Locate the cell with the specified text and output its (X, Y) center coordinate. 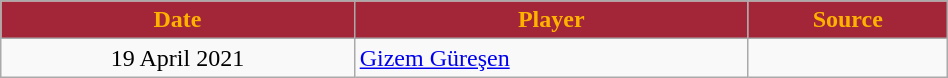
Player (551, 20)
Source (848, 20)
Gizem Güreşen (551, 58)
Date (178, 20)
19 April 2021 (178, 58)
